Search for the cell housing the specified text and yield its (X, Y) center coordinate. 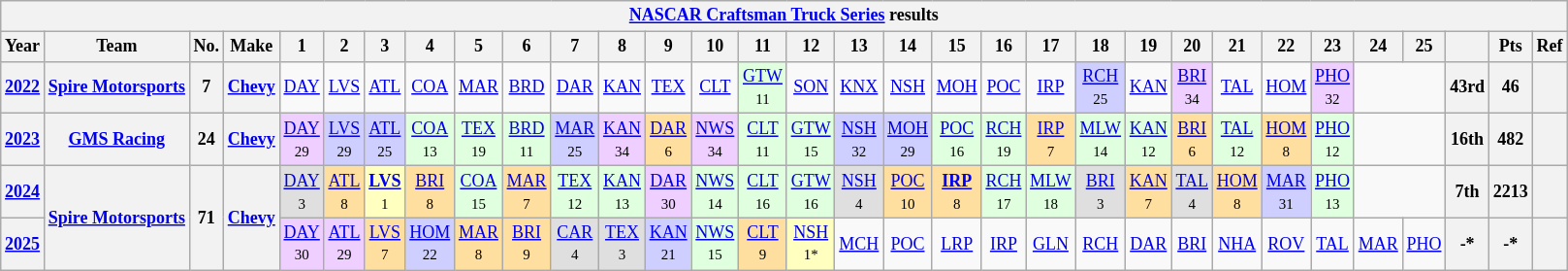
2022 (23, 87)
LVS7 (385, 244)
GLN (1051, 244)
POC16 (956, 140)
ATL (385, 87)
GTW15 (811, 140)
HOM (1286, 87)
SON (811, 87)
GTW16 (811, 191)
MOH (956, 87)
COA15 (479, 191)
8 (623, 47)
PHO32 (1332, 87)
BRD11 (527, 140)
6 (527, 47)
14 (908, 47)
2023 (23, 140)
DAR30 (668, 191)
COA (431, 87)
25 (1424, 47)
MLW14 (1100, 140)
KAN34 (623, 140)
IRP8 (956, 191)
LRP (956, 244)
ATL25 (385, 140)
13 (859, 47)
GMS Racing (116, 140)
DAY30 (302, 244)
15 (956, 47)
TEX (668, 87)
RCH17 (1004, 191)
BRI8 (431, 191)
TAL4 (1192, 191)
10 (716, 47)
NSH (908, 87)
TEX12 (575, 191)
20 (1192, 47)
NWS34 (716, 140)
22 (1286, 47)
16 (1004, 47)
ATL8 (344, 191)
BRI34 (1192, 87)
Make (251, 47)
2025 (23, 244)
LVS29 (344, 140)
DAR6 (668, 140)
MOH29 (908, 140)
POC10 (908, 191)
TEX3 (623, 244)
DAY29 (302, 140)
MAR25 (575, 140)
MAR8 (479, 244)
2024 (23, 191)
NHA (1237, 244)
43rd (1468, 87)
PHO12 (1332, 140)
GTW11 (763, 87)
18 (1100, 47)
LVS (344, 87)
ATL29 (344, 244)
BRD (527, 87)
KAN13 (623, 191)
11 (763, 47)
NWS14 (716, 191)
12 (811, 47)
BRI6 (1192, 140)
NSH32 (859, 140)
TEX19 (479, 140)
7th (1468, 191)
CLT16 (763, 191)
DAY3 (302, 191)
ROV (1286, 244)
Team (116, 47)
HOM22 (431, 244)
17 (1051, 47)
71 (206, 218)
IRP7 (1051, 140)
21 (1237, 47)
COA13 (431, 140)
No. (206, 47)
KAN7 (1148, 191)
RCH (1100, 244)
46 (1511, 87)
NASCAR Craftsman Truck Series results (784, 16)
CLT9 (763, 244)
BRI9 (527, 244)
LVS1 (385, 191)
482 (1511, 140)
Year (23, 47)
PHO (1424, 244)
MAR7 (527, 191)
2213 (1511, 191)
2 (344, 47)
5 (479, 47)
CLT (716, 87)
BRI (1192, 244)
RCH19 (1004, 140)
KAN21 (668, 244)
3 (385, 47)
Pts (1511, 47)
PHO13 (1332, 191)
TAL12 (1237, 140)
19 (1148, 47)
DAY (302, 87)
CAR4 (575, 244)
NSH4 (859, 191)
1 (302, 47)
4 (431, 47)
NWS15 (716, 244)
MCH (859, 244)
23 (1332, 47)
MAR31 (1286, 191)
Ref (1550, 47)
MLW18 (1051, 191)
16th (1468, 140)
KNX (859, 87)
BRI3 (1100, 191)
KAN12 (1148, 140)
CLT11 (763, 140)
9 (668, 47)
RCH25 (1100, 87)
NSH1* (811, 244)
